Scan for the cell matching the given text and deliver its (x, y) coordinate at center. 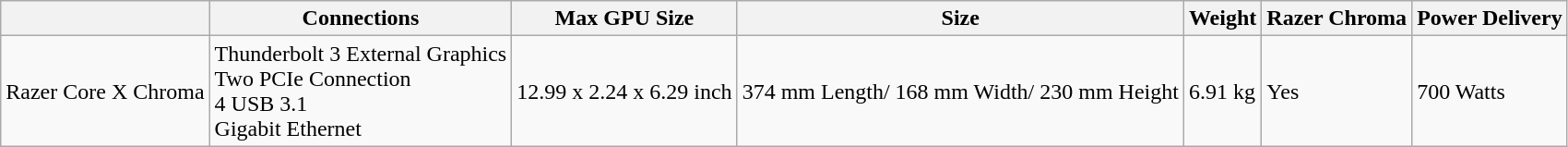
374 mm Length/ 168 mm Width/ 230 mm Height (960, 91)
Size (960, 18)
Razer Chroma (1337, 18)
Connections (361, 18)
12.99 x 2.24 x 6.29 inch (624, 91)
6.91 kg (1222, 91)
Weight (1222, 18)
Razer Core X Chroma (105, 91)
Max GPU Size (624, 18)
700 Watts (1491, 91)
Power Delivery (1491, 18)
Thunderbolt 3 External GraphicsTwo PCIe Connection4 USB 3.1Gigabit Ethernet (361, 91)
Yes (1337, 91)
